From the cell containing the given text, extract its center point as (x, y) coordinate. 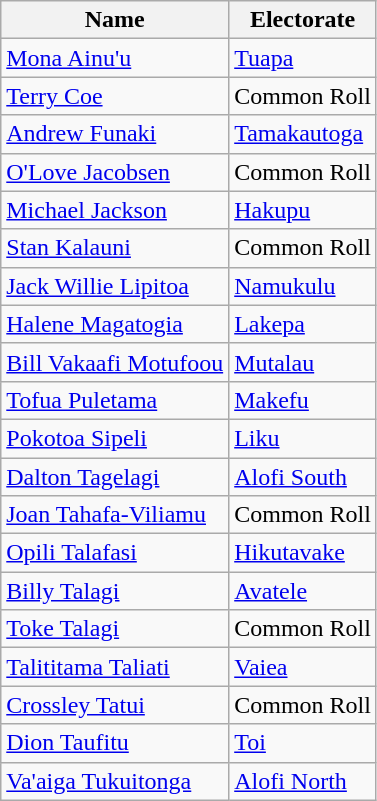
Tamakautoga (303, 134)
Liku (303, 438)
Stan Kalauni (115, 248)
Tuapa (303, 58)
Hakupu (303, 210)
Dion Taufitu (115, 743)
Halene Magatogia (115, 324)
Namukulu (303, 286)
Electorate (303, 20)
Alofi North (303, 781)
Michael Jackson (115, 210)
Joan Tahafa-Viliamu (115, 515)
Talititama Taliati (115, 667)
Dalton Tagelagi (115, 477)
Makefu (303, 400)
Alofi South (303, 477)
Billy Talagi (115, 591)
Pokotoa Sipeli (115, 438)
Toi (303, 743)
Mutalau (303, 362)
Andrew Funaki (115, 134)
Name (115, 20)
Tofua Puletama (115, 400)
Lakepa (303, 324)
Terry Coe (115, 96)
Bill Vakaafi Motufoou (115, 362)
Mona Ainu'u (115, 58)
Crossley Tatui (115, 705)
Jack Willie Lipitoa (115, 286)
Vaiea (303, 667)
Opili Talafasi (115, 553)
Toke Talagi (115, 629)
O'Love Jacobsen (115, 172)
Avatele (303, 591)
Va'aiga Tukuitonga (115, 781)
Hikutavake (303, 553)
